Detect which cell encompasses the target text, then output its (X, Y) center coordinate. 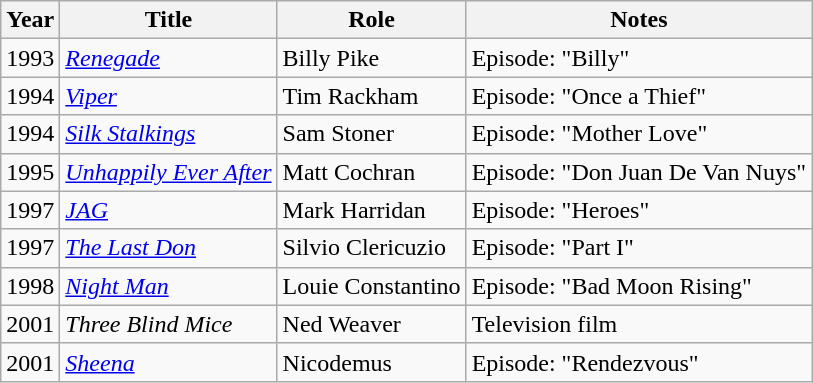
1998 (30, 286)
Episode: "Bad Moon Rising" (639, 286)
Silk Stalkings (168, 134)
Night Man (168, 286)
Louie Constantino (372, 286)
Sam Stoner (372, 134)
Three Blind Mice (168, 324)
Episode: "Once a Thief" (639, 96)
Unhappily Ever After (168, 172)
Tim Rackham (372, 96)
Title (168, 20)
1995 (30, 172)
1993 (30, 58)
Silvio Clericuzio (372, 248)
Episode: "Billy" (639, 58)
Notes (639, 20)
Billy Pike (372, 58)
JAG (168, 210)
Episode: "Mother Love" (639, 134)
Renegade (168, 58)
Mark Harridan (372, 210)
Matt Cochran (372, 172)
Role (372, 20)
Nicodemus (372, 362)
Ned Weaver (372, 324)
Episode: "Don Juan De Van Nuys" (639, 172)
Episode: "Rendezvous" (639, 362)
Episode: "Heroes" (639, 210)
Episode: "Part I" (639, 248)
The Last Don (168, 248)
Viper (168, 96)
Television film (639, 324)
Year (30, 20)
Sheena (168, 362)
